Return the (x, y) coordinate for the center point of the cell that contains the specified text.  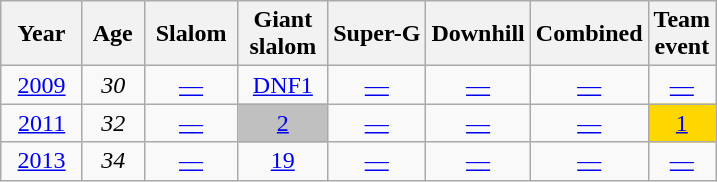
Teamevent (682, 34)
Year (42, 34)
Giant slalom (283, 34)
32 (113, 123)
Super-G (377, 34)
2013 (42, 161)
Combined (589, 34)
1 (682, 123)
Slalom (191, 34)
2 (283, 123)
2009 (42, 85)
34 (113, 161)
Downhill (478, 34)
Age (113, 34)
2011 (42, 123)
DNF1 (283, 85)
19 (283, 161)
30 (113, 85)
